From the cell containing the given text, extract its center point as [x, y] coordinate. 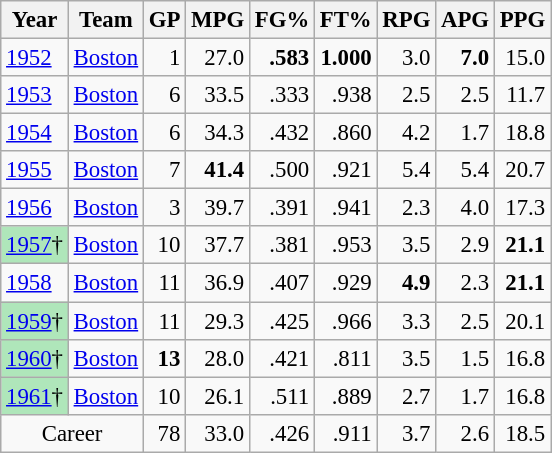
.811 [346, 358]
.425 [282, 321]
.953 [346, 245]
13 [164, 358]
36.9 [218, 283]
17.3 [522, 208]
.426 [282, 433]
4.0 [466, 208]
FG% [282, 20]
Year [35, 20]
20.7 [522, 170]
.583 [282, 58]
.407 [282, 283]
1958 [35, 283]
3.3 [406, 321]
1.5 [466, 358]
1954 [35, 133]
20.1 [522, 321]
26.1 [218, 396]
.500 [282, 170]
GP [164, 20]
.889 [346, 396]
.421 [282, 358]
37.7 [218, 245]
1959† [35, 321]
39.7 [218, 208]
78 [164, 433]
7 [164, 170]
.911 [346, 433]
.333 [282, 95]
.929 [346, 283]
18.5 [522, 433]
.432 [282, 133]
18.8 [522, 133]
4.2 [406, 133]
1957† [35, 245]
28.0 [218, 358]
.966 [346, 321]
1952 [35, 58]
29.3 [218, 321]
3 [164, 208]
Career [72, 433]
33.0 [218, 433]
PPG [522, 20]
2.9 [466, 245]
.391 [282, 208]
27.0 [218, 58]
1961† [35, 396]
Team [106, 20]
.938 [346, 95]
.381 [282, 245]
2.7 [406, 396]
41.4 [218, 170]
3.0 [406, 58]
.921 [346, 170]
1955 [35, 170]
1.000 [346, 58]
1956 [35, 208]
RPG [406, 20]
.860 [346, 133]
34.3 [218, 133]
33.5 [218, 95]
7.0 [466, 58]
2.6 [466, 433]
.941 [346, 208]
1960† [35, 358]
4.9 [406, 283]
1 [164, 58]
3.7 [406, 433]
APG [466, 20]
.511 [282, 396]
FT% [346, 20]
MPG [218, 20]
11.7 [522, 95]
1953 [35, 95]
15.0 [522, 58]
